Capture the cell that displays the provided text and extract its [x, y] central coordinate. 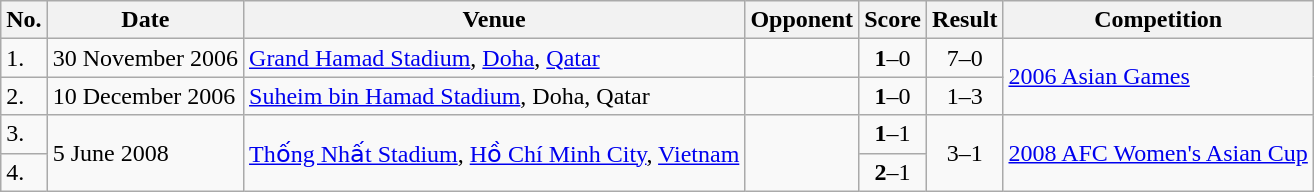
2008 AFC Women's Asian Cup [1158, 153]
2–1 [893, 172]
7–0 [965, 58]
5 June 2008 [145, 153]
Score [893, 20]
Suheim bin Hamad Stadium, Doha, Qatar [494, 96]
30 November 2006 [145, 58]
Grand Hamad Stadium, Doha, Qatar [494, 58]
2006 Asian Games [1158, 77]
Date [145, 20]
No. [24, 20]
4. [24, 172]
3. [24, 134]
1. [24, 58]
Result [965, 20]
3–1 [965, 153]
1–3 [965, 96]
Opponent [802, 20]
1–1 [893, 134]
2. [24, 96]
Competition [1158, 20]
Thống Nhất Stadium, Hồ Chí Minh City, Vietnam [494, 153]
Venue [494, 20]
10 December 2006 [145, 96]
